Return the [x, y] coordinate for the center point of the cell that contains the specified text.  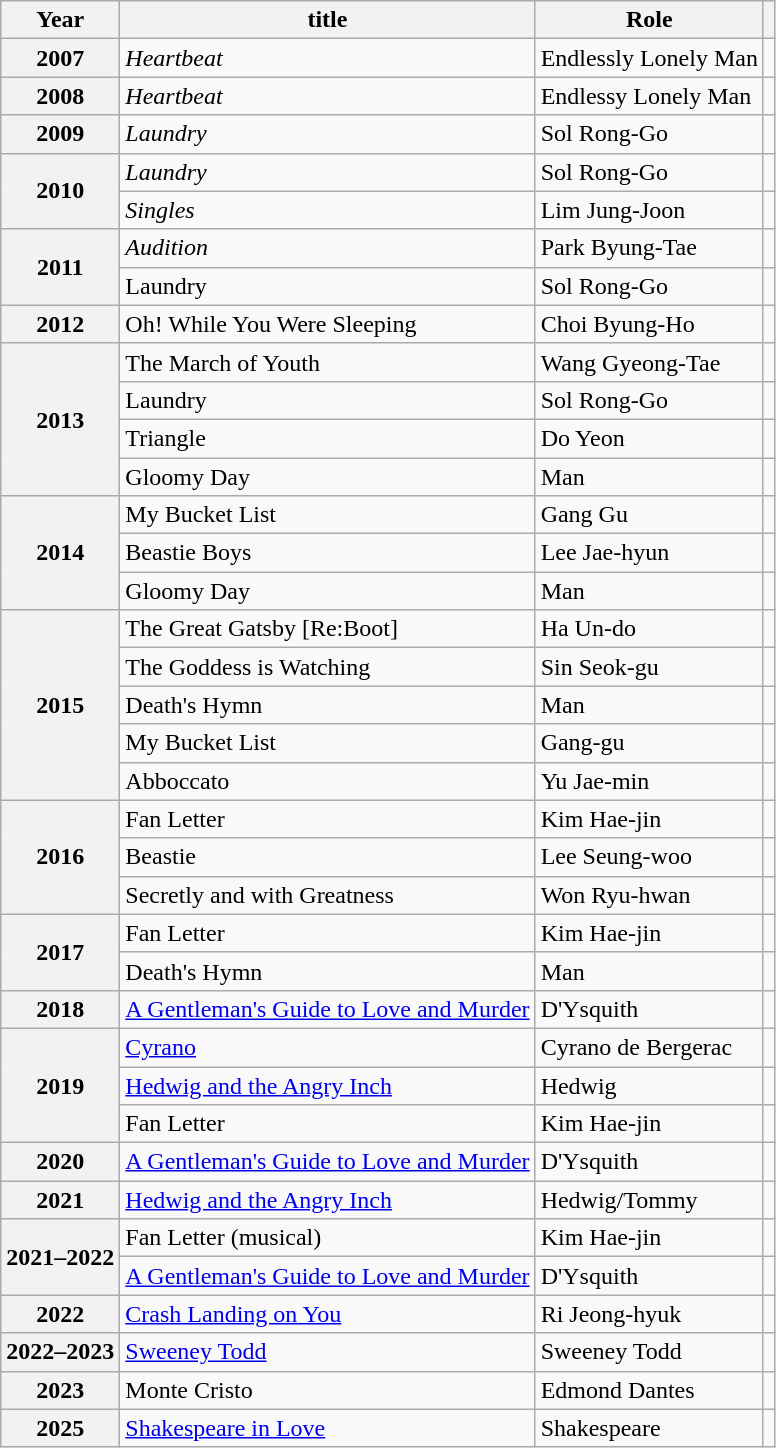
Sin Seok-gu [649, 667]
title [328, 20]
Beastie Boys [328, 553]
Park Byung-Tae [649, 248]
Lee Jae-hyun [649, 553]
2019 [60, 1085]
Ha Un-do [649, 629]
Fan Letter (musical) [328, 1238]
Shakespeare in Love [328, 1428]
2021–2022 [60, 1257]
Singles [328, 210]
Gang-gu [649, 743]
Choi Byung-Ho [649, 324]
Do Yeon [649, 438]
Crash Landing on You [328, 1314]
Won Ryu-hwan [649, 895]
Abboccato [328, 781]
2020 [60, 1162]
2025 [60, 1428]
2016 [60, 857]
2018 [60, 1009]
Role [649, 20]
Year [60, 20]
2021 [60, 1200]
2022–2023 [60, 1352]
Secretly and with Greatness [328, 895]
Cyrano de Bergerac [649, 1047]
Hedwig [649, 1085]
2013 [60, 419]
Triangle [328, 438]
2010 [60, 191]
2007 [60, 58]
Wang Gyeong-Tae [649, 362]
Oh! While You Were Sleeping [328, 324]
Audition [328, 248]
2009 [60, 134]
Lim Jung-Joon [649, 210]
Monte Cristo [328, 1390]
2017 [60, 952]
Lee Seung-woo [649, 857]
2023 [60, 1390]
The March of Youth [328, 362]
Cyrano [328, 1047]
Ri Jeong-hyuk [649, 1314]
The Goddess is Watching [328, 667]
Hedwig/Tommy [649, 1200]
2015 [60, 705]
Shakespeare [649, 1428]
Beastie [328, 857]
Endlessy Lonely Man [649, 96]
2014 [60, 553]
Gang Gu [649, 515]
Edmond Dantes [649, 1390]
2011 [60, 267]
2012 [60, 324]
The Great Gatsby [Re:Boot] [328, 629]
Endlessly Lonely Man [649, 58]
Yu Jae-min [649, 781]
2022 [60, 1314]
2008 [60, 96]
